Scan for the cell matching the given text and deliver its [x, y] coordinate at center. 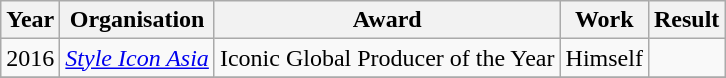
Award [387, 20]
Organisation [138, 20]
Result [686, 20]
Himself [604, 58]
Work [604, 20]
2016 [30, 58]
Style Icon Asia [138, 58]
Iconic Global Producer of the Year [387, 58]
Year [30, 20]
